Return (X, Y) of the center of cell containing provided text 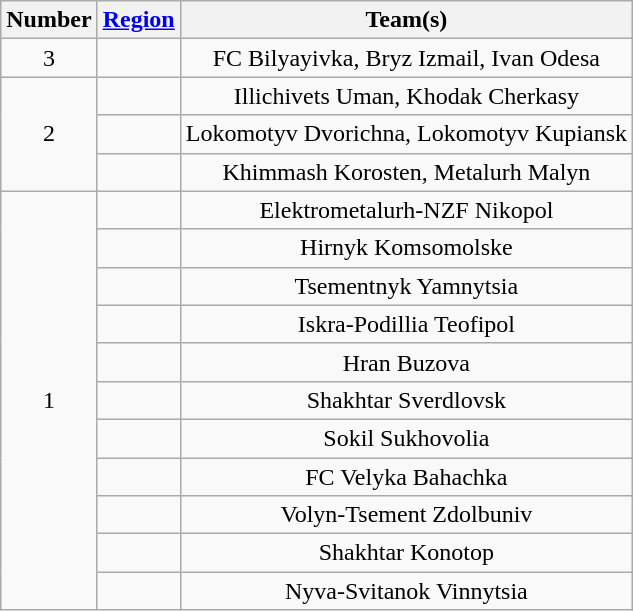
Nyva-Svitanok Vinnytsia (406, 591)
Hirnyk Komsomolske (406, 248)
Elektrometalurh-NZF Nikopol (406, 210)
Shakhtar Konotop (406, 553)
FC Bilyayivka, Bryz Izmail, Ivan Odesa (406, 58)
Number (49, 20)
3 (49, 58)
1 (49, 400)
Shakhtar Sverdlovsk (406, 400)
FC Velyka Bahachka (406, 477)
Iskra-Podillia Teofipol (406, 324)
2 (49, 134)
Illichivets Uman, Khodak Cherkasy (406, 96)
Khimmash Korosten, Metalurh Malyn (406, 172)
Lokomotyv Dvorichna, Lokomotyv Kupiansk (406, 134)
Tsementnyk Yamnytsia (406, 286)
Team(s) (406, 20)
Sokil Sukhovolia (406, 438)
Hran Buzova (406, 362)
Volyn-Tsement Zdolbuniv (406, 515)
Region (138, 20)
